Identify which cell holds the provided text, then report its (x, y) central coordinate. 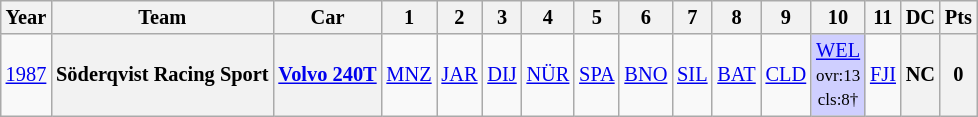
Volvo 240T (327, 75)
1987 (26, 75)
11 (883, 17)
NC (920, 75)
5 (596, 17)
NÜR (548, 75)
SPA (596, 75)
7 (692, 17)
0 (958, 75)
2 (459, 17)
Söderqvist Racing Sport (162, 75)
Year (26, 17)
Team (162, 17)
4 (548, 17)
8 (736, 17)
BNO (646, 75)
SIL (692, 75)
3 (502, 17)
DIJ (502, 75)
6 (646, 17)
FJI (883, 75)
DC (920, 17)
10 (838, 17)
JAR (459, 75)
WELovr:13cls:8† (838, 75)
1 (410, 17)
Car (327, 17)
MNZ (410, 75)
9 (786, 17)
BAT (736, 75)
CLD (786, 75)
Pts (958, 17)
